Detect which cell encompasses the target text, then output its (X, Y) center coordinate. 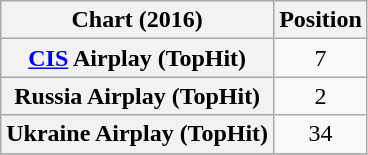
Position (321, 20)
Russia Airplay (TopHit) (138, 96)
Ukraine Airplay (TopHit) (138, 134)
2 (321, 96)
34 (321, 134)
Chart (2016) (138, 20)
CIS Airplay (TopHit) (138, 58)
7 (321, 58)
